Scan for the cell matching the given text and deliver its (X, Y) coordinate at center. 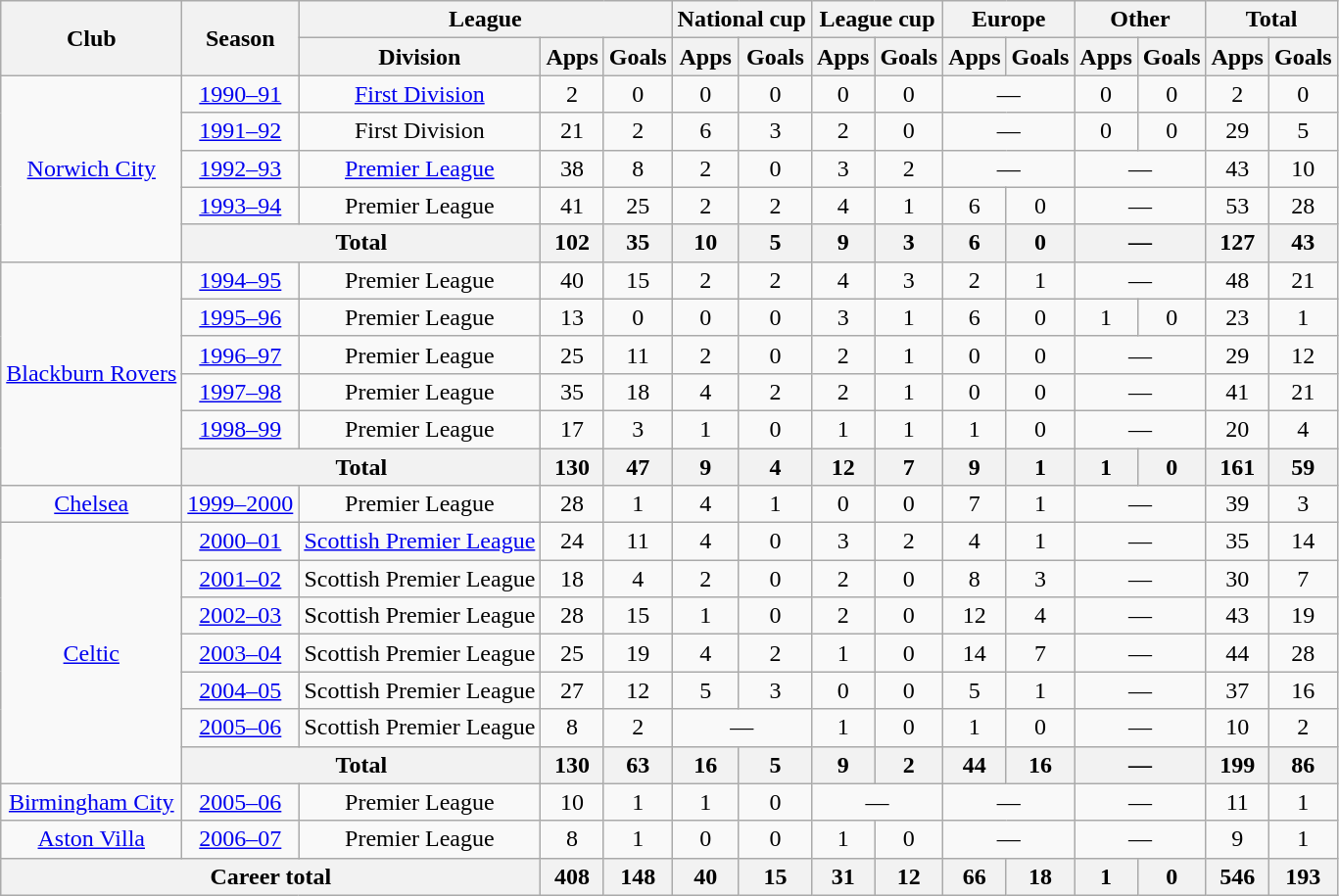
39 (1237, 504)
38 (572, 168)
24 (572, 542)
Club (92, 38)
Blackburn Rovers (92, 373)
1994–95 (241, 280)
1995–96 (241, 317)
193 (1303, 876)
1990–91 (241, 94)
1993–94 (241, 206)
199 (1237, 765)
Aston Villa (92, 839)
23 (1237, 317)
League (486, 20)
2000–01 (241, 542)
Division (419, 57)
2004–05 (241, 690)
161 (1237, 467)
1992–93 (241, 168)
Other (1140, 20)
Career total (270, 876)
53 (1237, 206)
13 (572, 317)
86 (1303, 765)
2006–07 (241, 839)
37 (1237, 690)
National cup (741, 20)
48 (1237, 280)
1991–92 (241, 131)
30 (1237, 579)
2002–03 (241, 616)
66 (975, 876)
Birmingham City (92, 802)
31 (842, 876)
1999–2000 (241, 504)
2003–04 (241, 653)
20 (1237, 429)
47 (638, 467)
1996–97 (241, 354)
17 (572, 429)
Celtic (92, 653)
102 (572, 243)
Europe (1009, 20)
408 (572, 876)
1998–99 (241, 429)
546 (1237, 876)
League cup (877, 20)
2001–02 (241, 579)
127 (1237, 243)
Norwich City (92, 168)
63 (638, 765)
148 (638, 876)
27 (572, 690)
Season (241, 38)
1997–98 (241, 392)
59 (1303, 467)
Chelsea (92, 504)
